Search for the cell housing the specified text and yield its (X, Y) center coordinate. 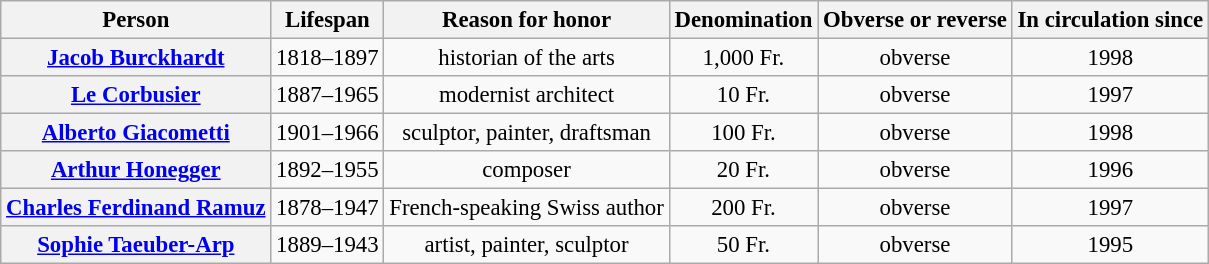
In circulation since (1110, 20)
1,000 Fr. (744, 58)
Denomination (744, 20)
historian of the arts (526, 58)
1889–1943 (328, 245)
Jacob Burckhardt (136, 58)
Alberto Giacometti (136, 133)
1818–1897 (328, 58)
Charles Ferdinand Ramuz (136, 208)
French-speaking Swiss author (526, 208)
modernist architect (526, 95)
Lifespan (328, 20)
Le Corbusier (136, 95)
1892–1955 (328, 170)
1901–1966 (328, 133)
1887–1965 (328, 95)
Sophie Taeuber-Arp (136, 245)
50 Fr. (744, 245)
10 Fr. (744, 95)
20 Fr. (744, 170)
Reason for honor (526, 20)
1878–1947 (328, 208)
200 Fr. (744, 208)
Person (136, 20)
100 Fr. (744, 133)
Obverse or reverse (915, 20)
1995 (1110, 245)
composer (526, 170)
Arthur Honegger (136, 170)
artist, painter, sculptor (526, 245)
1996 (1110, 170)
sculptor, painter, draftsman (526, 133)
